Return (x, y) of the center of cell containing provided text 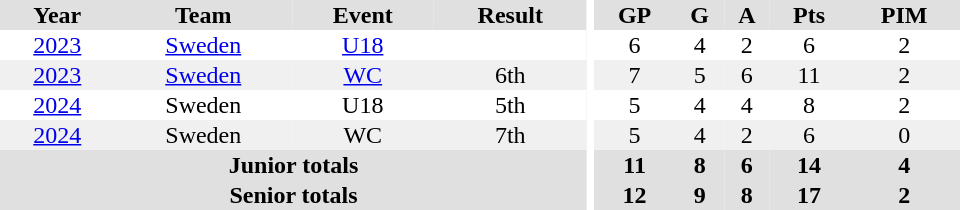
7 (635, 75)
Year (58, 15)
Senior totals (294, 195)
A (747, 15)
Junior totals (294, 165)
Pts (810, 15)
Team (204, 15)
17 (810, 195)
12 (635, 195)
GP (635, 15)
7th (511, 135)
9 (700, 195)
5th (511, 105)
6th (511, 75)
0 (904, 135)
G (700, 15)
14 (810, 165)
Result (511, 15)
PIM (904, 15)
Event (363, 15)
